Return (X, Y) of the center of cell containing provided text 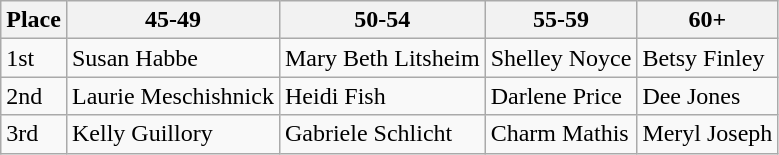
Kelly Guillory (172, 134)
Mary Beth Litsheim (382, 58)
Place (34, 20)
Susan Habbe (172, 58)
Darlene Price (561, 96)
1st (34, 58)
Gabriele Schlicht (382, 134)
Charm Mathis (561, 134)
2nd (34, 96)
3rd (34, 134)
60+ (708, 20)
Dee Jones (708, 96)
45-49 (172, 20)
55-59 (561, 20)
Shelley Noyce (561, 58)
Heidi Fish (382, 96)
Meryl Joseph (708, 134)
Laurie Meschishnick (172, 96)
50-54 (382, 20)
Betsy Finley (708, 58)
